Extract the [X, Y] coordinate from the center of the cell holding the provided text.  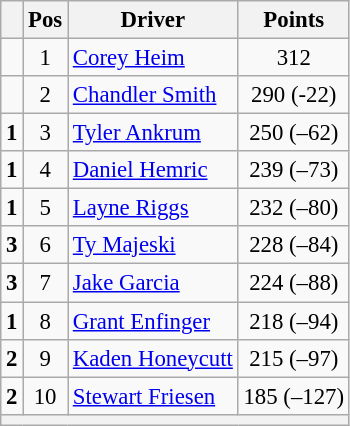
218 (–94) [294, 321]
Pos [46, 20]
8 [46, 321]
Stewart Friesen [154, 396]
215 (–97) [294, 358]
290 (-22) [294, 95]
232 (–80) [294, 208]
7 [46, 283]
Daniel Hemric [154, 170]
312 [294, 58]
250 (–62) [294, 133]
239 (–73) [294, 170]
185 (–127) [294, 396]
Corey Heim [154, 58]
224 (–88) [294, 283]
Driver [154, 20]
Chandler Smith [154, 95]
9 [46, 358]
10 [46, 396]
6 [46, 245]
Kaden Honeycutt [154, 358]
228 (–84) [294, 245]
4 [46, 170]
Jake Garcia [154, 283]
Tyler Ankrum [154, 133]
Points [294, 20]
5 [46, 208]
Layne Riggs [154, 208]
Grant Enfinger [154, 321]
Ty Majeski [154, 245]
